Detect which cell encompasses the target text, then output its (X, Y) center coordinate. 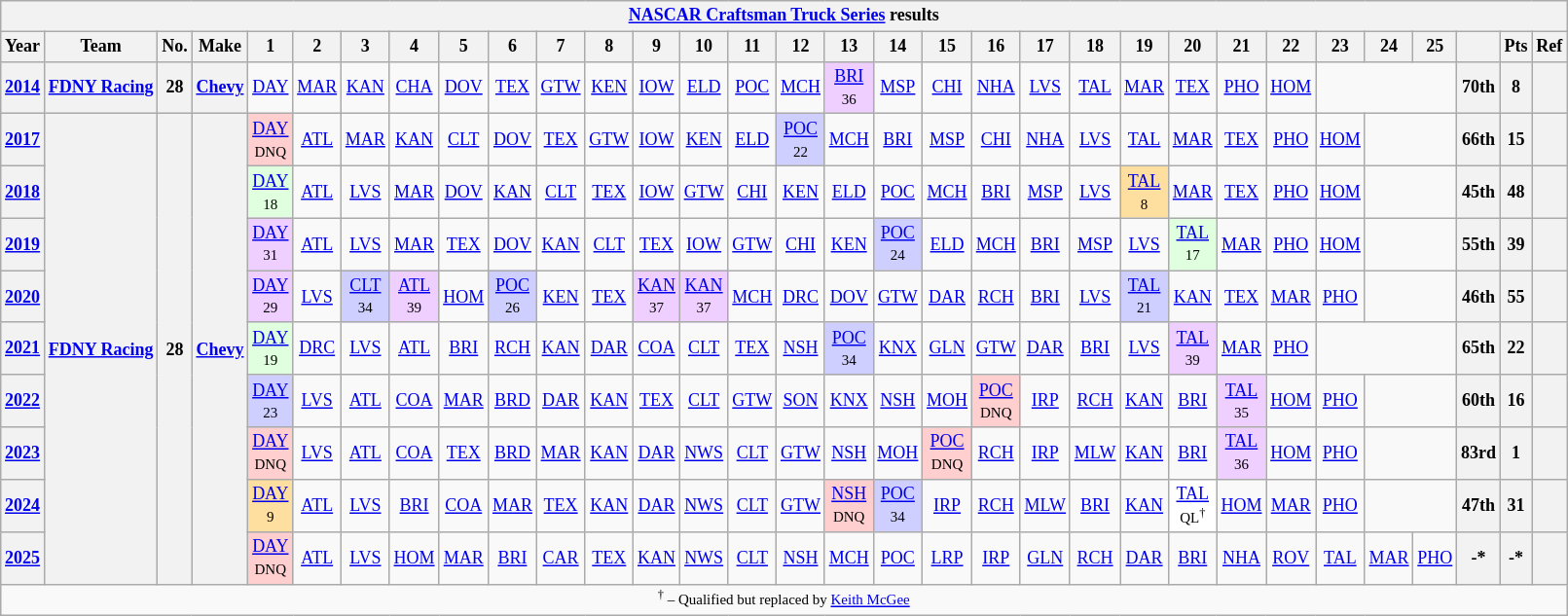
21 (1242, 47)
NASCAR Craftsman Truck Series results (784, 16)
CAR (561, 559)
† – Qualified but replaced by Keith McGee (784, 599)
2020 (23, 297)
55th (1479, 244)
DAY9 (271, 505)
ROV (1291, 559)
18 (1094, 47)
45th (1479, 192)
70th (1479, 88)
NSHDNQ (849, 505)
TAL21 (1145, 297)
TAL8 (1145, 192)
60th (1479, 401)
48 (1516, 192)
DAY29 (271, 297)
20 (1192, 47)
TALQL† (1192, 505)
3 (366, 47)
83rd (1479, 453)
DAY (271, 88)
2017 (23, 140)
DAY19 (271, 348)
Team (101, 47)
2024 (23, 505)
2014 (23, 88)
TAL17 (1192, 244)
14 (897, 47)
POC24 (897, 244)
13 (849, 47)
4 (415, 47)
31 (1516, 505)
DAY31 (271, 244)
ATL39 (415, 297)
25 (1435, 47)
46th (1479, 297)
POC22 (801, 140)
DAY23 (271, 401)
10 (704, 47)
CLT34 (366, 297)
2023 (23, 453)
66th (1479, 140)
Pts (1516, 47)
2021 (23, 348)
5 (463, 47)
7 (561, 47)
TAL39 (1192, 348)
TAL36 (1242, 453)
12 (801, 47)
11 (752, 47)
LRP (948, 559)
SON (801, 401)
Year (23, 47)
19 (1145, 47)
2 (317, 47)
9 (657, 47)
23 (1341, 47)
2025 (23, 559)
2019 (23, 244)
39 (1516, 244)
2018 (23, 192)
6 (513, 47)
TAL35 (1242, 401)
No. (175, 47)
Make (220, 47)
47th (1479, 505)
2022 (23, 401)
65th (1479, 348)
Ref (1550, 47)
CHA (415, 88)
DAY18 (271, 192)
24 (1389, 47)
BRI36 (849, 88)
POC26 (513, 297)
17 (1045, 47)
55 (1516, 297)
